Locate the cell with the specified text and output its [X, Y] center coordinate. 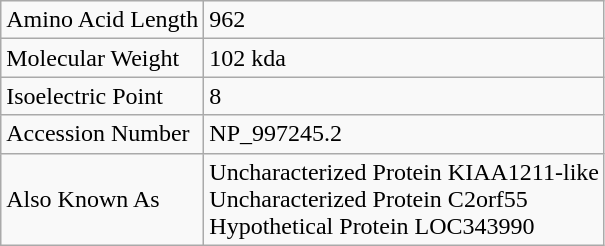
NP_997245.2 [404, 134]
Isoelectric Point [102, 96]
8 [404, 96]
Accession Number [102, 134]
Also Known As [102, 199]
Uncharacterized Protein KIAA1211-likeUncharacterized Protein C2orf55Hypothetical Protein LOC343990 [404, 199]
Amino Acid Length [102, 20]
102 kda [404, 58]
Molecular Weight [102, 58]
962 [404, 20]
